Locate the cell with the specified text and output its [X, Y] center coordinate. 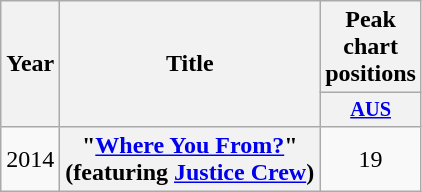
2014 [30, 158]
Year [30, 64]
19 [371, 158]
Peak chart positions [371, 47]
AUS [371, 110]
"Where You From?"(featuring Justice Crew) [190, 158]
Title [190, 64]
